Find where the given text appears and provide that cell's center as [x, y] coordinate. 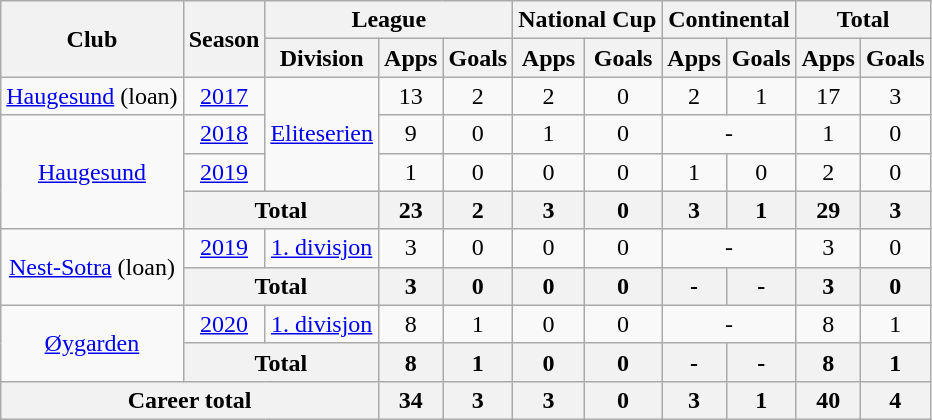
National Cup [588, 20]
Club [92, 39]
2017 [224, 96]
Haugesund (loan) [92, 96]
Øygarden [92, 343]
Division [322, 58]
Continental [729, 20]
13 [411, 96]
40 [828, 400]
Eliteserien [322, 134]
23 [411, 210]
Haugesund [92, 172]
Nest-Sotra (loan) [92, 267]
2018 [224, 134]
Career total [190, 400]
Season [224, 39]
17 [828, 96]
League [389, 20]
29 [828, 210]
2020 [224, 324]
9 [411, 134]
4 [895, 400]
34 [411, 400]
